Return the [X, Y] coordinate for the center point of the cell that contains the specified text.  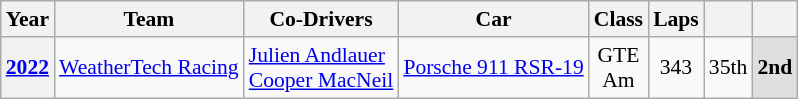
Co-Drivers [322, 19]
GTEAm [618, 68]
Julien Andlauer Cooper MacNeil [322, 68]
Year [28, 19]
Laps [676, 19]
Class [618, 19]
2nd [774, 68]
35th [728, 68]
WeatherTech Racing [149, 68]
Team [149, 19]
Porsche 911 RSR-19 [493, 68]
343 [676, 68]
Car [493, 19]
2022 [28, 68]
